Detect which cell encompasses the target text, then output its [X, Y] center coordinate. 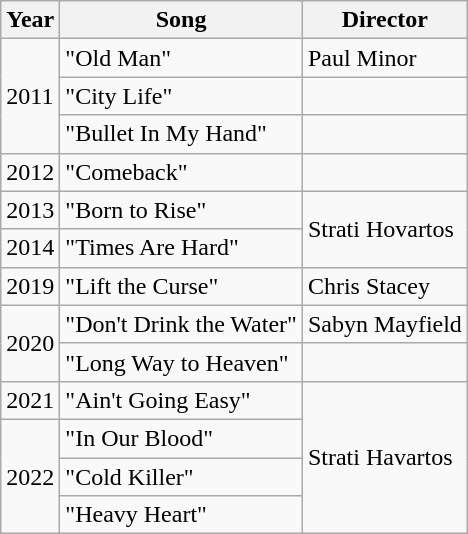
2012 [30, 172]
Director [384, 20]
"Ain't Going Easy" [182, 400]
2013 [30, 210]
"Lift the Curse" [182, 286]
"Born to Rise" [182, 210]
Song [182, 20]
Year [30, 20]
Chris Stacey [384, 286]
"Cold Killer" [182, 477]
"Bullet In My Hand" [182, 134]
"Comeback" [182, 172]
"In Our Blood" [182, 438]
Strati Hovartos [384, 229]
2020 [30, 343]
2014 [30, 248]
2019 [30, 286]
Strati Havartos [384, 457]
Sabyn Mayfield [384, 324]
"Heavy Heart" [182, 515]
"Times Are Hard" [182, 248]
"Long Way to Heaven" [182, 362]
"City Life" [182, 96]
"Don't Drink the Water" [182, 324]
2022 [30, 476]
Paul Minor [384, 58]
2011 [30, 96]
2021 [30, 400]
"Old Man" [182, 58]
